Identify which cell holds the provided text, then report its [X, Y] central coordinate. 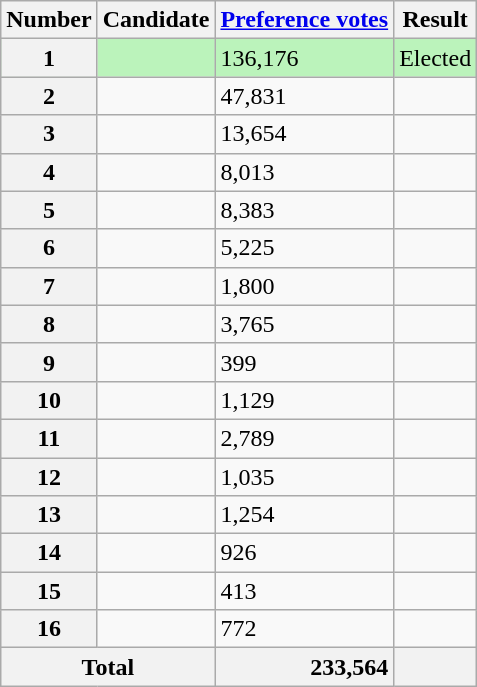
3,765 [304, 324]
2 [49, 96]
233,564 [304, 667]
11 [49, 438]
2,789 [304, 438]
47,831 [304, 96]
5,225 [304, 248]
1 [49, 58]
8,013 [304, 172]
413 [304, 591]
16 [49, 629]
7 [49, 286]
Result [436, 20]
3 [49, 134]
1,129 [304, 400]
13 [49, 515]
15 [49, 591]
8 [49, 324]
Candidate [156, 20]
1,254 [304, 515]
Total [108, 667]
1,035 [304, 477]
14 [49, 553]
Number [49, 20]
8,383 [304, 210]
399 [304, 362]
4 [49, 172]
Elected [436, 58]
772 [304, 629]
5 [49, 210]
6 [49, 248]
9 [49, 362]
10 [49, 400]
Preference votes [304, 20]
136,176 [304, 58]
926 [304, 553]
13,654 [304, 134]
1,800 [304, 286]
12 [49, 477]
